For the text-containing cell, return its midpoint in [X, Y] coordinate format. 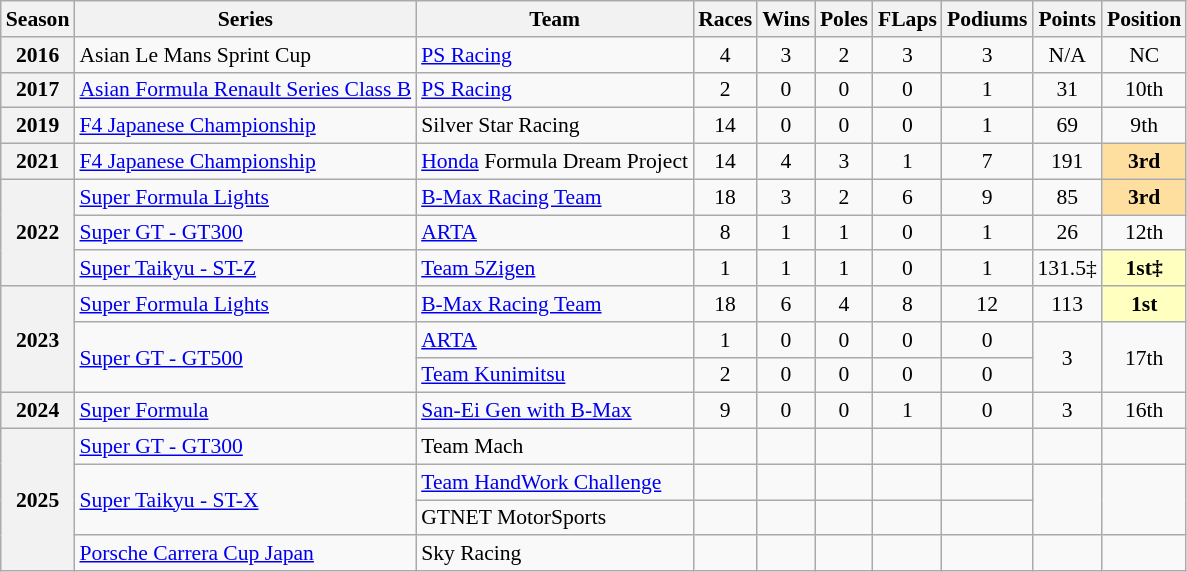
Asian Le Mans Sprint Cup [245, 55]
2017 [38, 90]
Points [1066, 19]
131.5‡ [1066, 269]
85 [1066, 197]
Super Taikyu - ST-X [245, 500]
Team HandWork Challenge [554, 482]
Porsche Carrera Cup Japan [245, 554]
69 [1066, 126]
Honda Formula Dream Project [554, 162]
2022 [38, 232]
Super GT - GT500 [245, 358]
Silver Star Racing [554, 126]
26 [1066, 233]
Asian Formula Renault Series Class B [245, 90]
Position [1144, 19]
GTNET MotorSports [554, 518]
2024 [38, 411]
31 [1066, 90]
2021 [38, 162]
Season [38, 19]
7 [988, 162]
113 [1066, 304]
191 [1066, 162]
NC [1144, 55]
1st‡ [1144, 269]
Podiums [988, 19]
1st [1144, 304]
2019 [38, 126]
Poles [844, 19]
17th [1144, 358]
2016 [38, 55]
Series [245, 19]
Team Mach [554, 447]
Super Formula [245, 411]
Team 5Zigen [554, 269]
9th [1144, 126]
N/A [1066, 55]
12 [988, 304]
12th [1144, 233]
Team [554, 19]
10th [1144, 90]
2023 [38, 340]
Races [725, 19]
Sky Racing [554, 554]
Super Taikyu - ST-Z [245, 269]
2025 [38, 500]
FLaps [908, 19]
Team Kunimitsu [554, 375]
Wins [786, 19]
16th [1144, 411]
San-Ei Gen with B-Max [554, 411]
